Extract the [x, y] coordinate from the center of the cell holding the provided text.  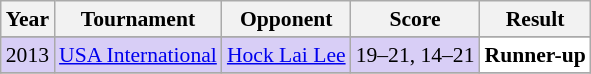
2013 [28, 55]
USA International [138, 55]
Score [416, 19]
Tournament [138, 19]
Result [536, 19]
Opponent [286, 19]
Runner-up [536, 55]
Year [28, 19]
19–21, 14–21 [416, 55]
Hock Lai Lee [286, 55]
